Pinpoint the cell where the given text exists, returning its (X, Y) midpoint coordinate. 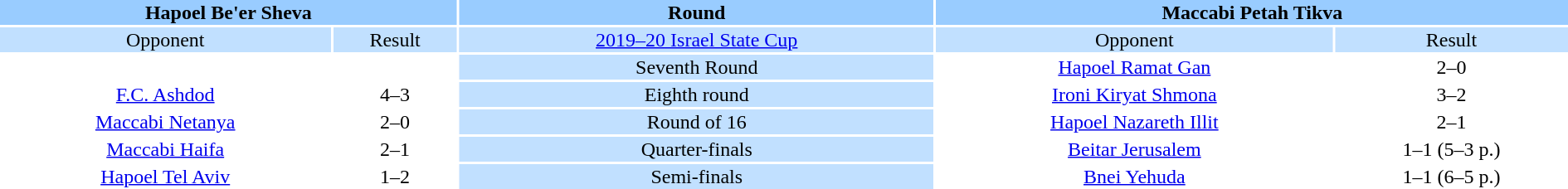
Maccabi Petah Tikva (1253, 12)
Maccabi Netanya (165, 122)
3–2 (1452, 94)
Seventh Round (697, 67)
Bnei Yehuda (1135, 177)
Hapoel Nazareth Illit (1135, 122)
Round (697, 12)
Ironi Kiryat Shmona (1135, 94)
4–3 (395, 94)
Hapoel Be'er Sheva (229, 12)
Hapoel Ramat Gan (1135, 67)
Beitar Jerusalem (1135, 149)
Round of 16 (697, 122)
Semi-finals (697, 177)
1–2 (395, 177)
2019–20 Israel State Cup (697, 40)
Eighth round (697, 94)
Maccabi Haifa (165, 149)
1–1 (6–5 p.) (1452, 177)
F.C. Ashdod (165, 94)
Hapoel Tel Aviv (165, 177)
Quarter-finals (697, 149)
1–1 (5–3 p.) (1452, 149)
